Output the [X, Y] coordinate of the center of the cell containing the given text.  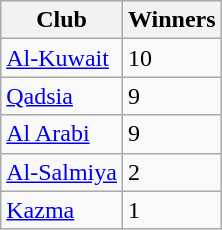
1 [172, 210]
2 [172, 172]
Winners [172, 20]
10 [172, 58]
Kazma [62, 210]
Al-Salmiya [62, 172]
Club [62, 20]
Al-Kuwait [62, 58]
Qadsia [62, 96]
Al Arabi [62, 134]
